Pinpoint the cell where the given text exists, returning its [x, y] midpoint coordinate. 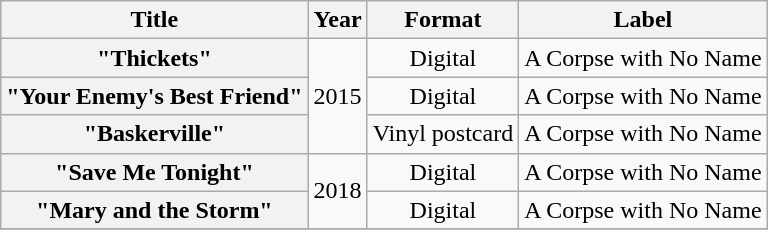
"Baskerville" [154, 134]
Title [154, 20]
Year [338, 20]
Vinyl postcard [443, 134]
"Thickets" [154, 58]
"Save Me Tonight" [154, 172]
2015 [338, 96]
2018 [338, 191]
"Your Enemy's Best Friend" [154, 96]
Label [643, 20]
Format [443, 20]
"Mary and the Storm" [154, 210]
